From the cell containing the given text, extract its center point as (x, y) coordinate. 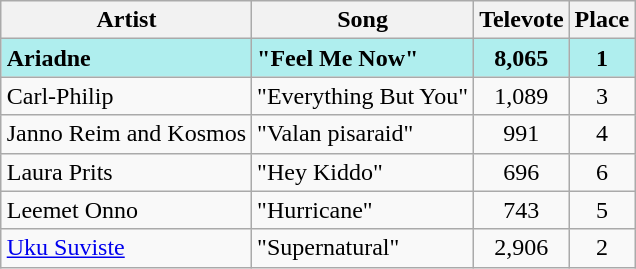
Leemet Onno (126, 210)
1,089 (522, 96)
1 (602, 58)
Place (602, 20)
"Hey Kiddo" (363, 172)
"Everything But You" (363, 96)
4 (602, 134)
"Hurricane" (363, 210)
2,906 (522, 248)
"Feel Me Now" (363, 58)
696 (522, 172)
Ariadne (126, 58)
2 (602, 248)
Uku Suviste (126, 248)
743 (522, 210)
"Valan pisaraid" (363, 134)
8,065 (522, 58)
Laura Prits (126, 172)
6 (602, 172)
Song (363, 20)
Televote (522, 20)
Artist (126, 20)
Carl-Philip (126, 96)
3 (602, 96)
"Supernatural" (363, 248)
Janno Reim and Kosmos (126, 134)
991 (522, 134)
5 (602, 210)
